Locate the cell with the specified text and output its [X, Y] center coordinate. 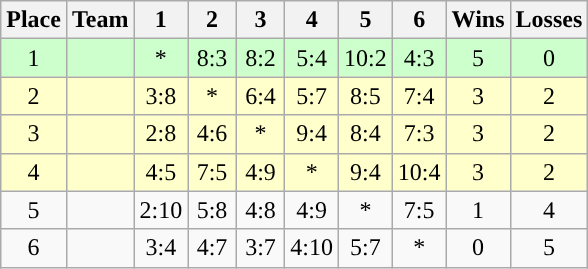
10:4 [419, 172]
Place [34, 20]
6:4 [260, 96]
3:8 [161, 96]
4:8 [260, 210]
4:10 [312, 248]
8:2 [260, 58]
8:3 [212, 58]
4:3 [419, 58]
2:8 [161, 134]
10:2 [366, 58]
3:7 [260, 248]
4:5 [161, 172]
8:4 [366, 134]
Losses [549, 20]
2:10 [161, 210]
3:4 [161, 248]
7:3 [419, 134]
8:5 [366, 96]
4:7 [212, 248]
5:4 [312, 58]
Wins [478, 20]
Team [100, 20]
7:4 [419, 96]
4:6 [212, 134]
5:8 [212, 210]
